Extract the [X, Y] coordinate from the center of the cell holding the provided text.  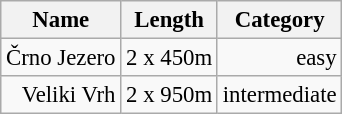
Category [279, 20]
easy [279, 58]
2 x 950m [170, 95]
intermediate [279, 95]
Veliki Vrh [61, 95]
Name [61, 20]
Length [170, 20]
2 x 450m [170, 58]
Črno Jezero [61, 58]
